Provide the [x, y] coordinate of the cell's center where the given text is located.  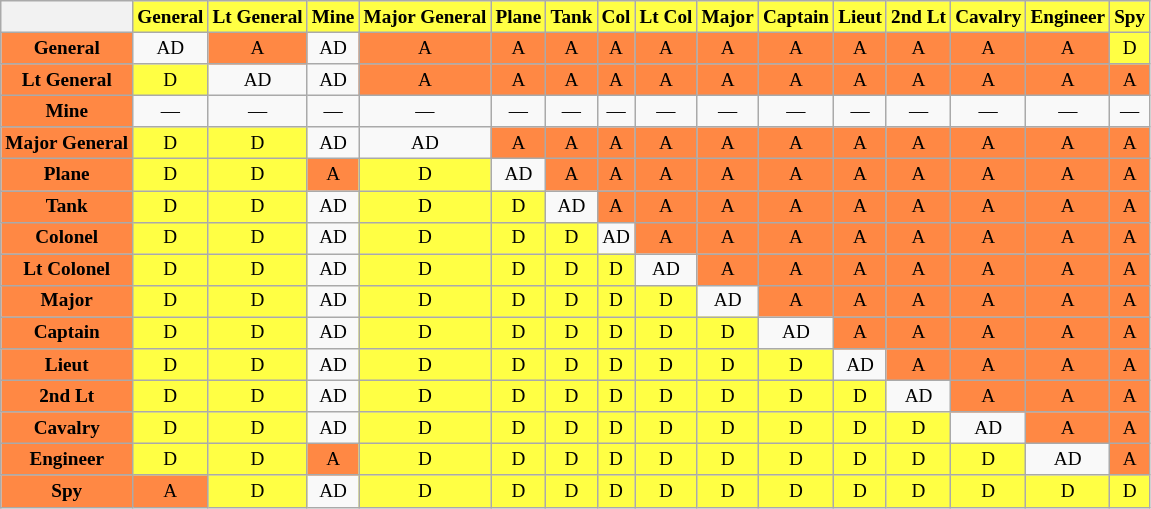
Lt Colonel [67, 270]
Colonel [67, 238]
Col [616, 17]
Lt Col [666, 17]
